Locate the cell with the specified text and output its (X, Y) center coordinate. 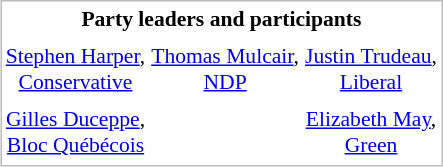
Party leaders and participants (221, 18)
Stephen Harper,Conservative (75, 69)
Justin Trudeau,Liberal (372, 69)
Gilles Duceppe,Bloc Québécois (75, 132)
Elizabeth May,Green (372, 132)
Thomas Mulcair,NDP (226, 69)
